Find where the given text appears and provide that cell's center as [X, Y] coordinate. 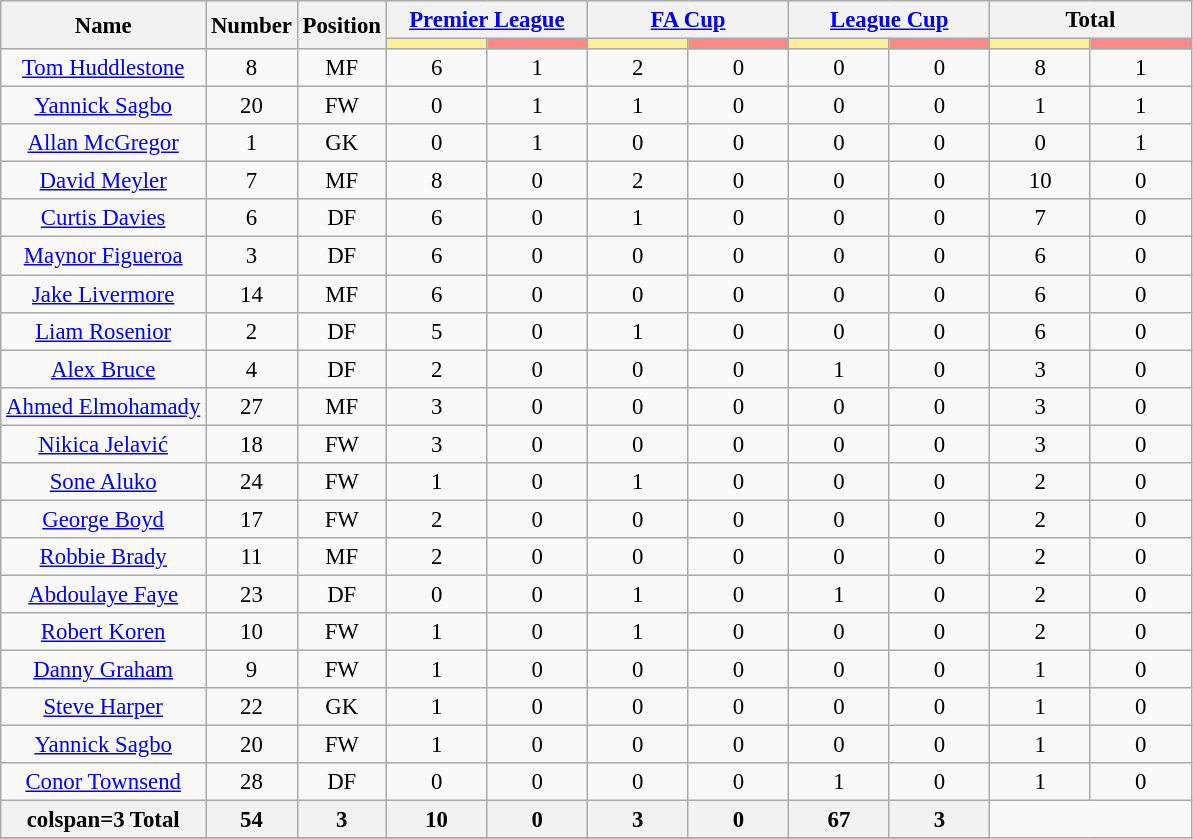
Number [252, 25]
Maynor Figueroa [104, 256]
Jake Livermore [104, 294]
28 [252, 782]
Abdoulaye Faye [104, 594]
5 [436, 331]
Position [342, 25]
54 [252, 820]
Name [104, 25]
Curtis Davies [104, 219]
27 [252, 406]
22 [252, 707]
Robert Koren [104, 632]
Total [1090, 20]
Sone Aluko [104, 482]
24 [252, 482]
Steve Harper [104, 707]
23 [252, 594]
Danny Graham [104, 670]
George Boyd [104, 519]
Robbie Brady [104, 557]
David Meyler [104, 181]
FA Cup [688, 20]
11 [252, 557]
Premier League [486, 20]
Ahmed Elmohamady [104, 406]
Nikica Jelavić [104, 444]
67 [840, 820]
17 [252, 519]
Tom Huddlestone [104, 68]
14 [252, 294]
Alex Bruce [104, 369]
Allan McGregor [104, 143]
Liam Rosenior [104, 331]
colspan=3 Total [104, 820]
18 [252, 444]
9 [252, 670]
4 [252, 369]
Conor Townsend [104, 782]
League Cup [890, 20]
